Detect which cell encompasses the target text, then output its (x, y) center coordinate. 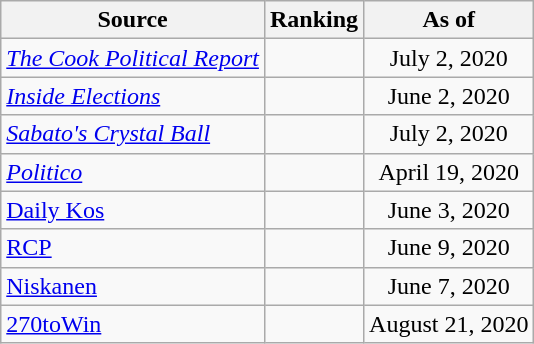
Source (133, 20)
August 21, 2020 (449, 324)
270toWin (133, 324)
Sabato's Crystal Ball (133, 134)
Inside Elections (133, 96)
June 9, 2020 (449, 248)
April 19, 2020 (449, 172)
Niskanen (133, 286)
Ranking (314, 20)
Politico (133, 172)
June 7, 2020 (449, 286)
June 3, 2020 (449, 210)
The Cook Political Report (133, 58)
Daily Kos (133, 210)
As of (449, 20)
RCP (133, 248)
June 2, 2020 (449, 96)
